Determine the (X, Y) coordinate at the center of the cell enclosing the given text.  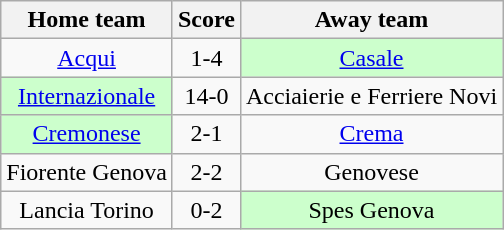
Casale (371, 58)
Acciaierie e Ferriere Novi (371, 96)
Home team (87, 20)
Crema (371, 134)
Lancia Torino (87, 210)
Cremonese (87, 134)
Fiorente Genova (87, 172)
0-2 (206, 210)
Internazionale (87, 96)
2-1 (206, 134)
Score (206, 20)
1-4 (206, 58)
Genovese (371, 172)
2-2 (206, 172)
Acqui (87, 58)
Away team (371, 20)
14-0 (206, 96)
Spes Genova (371, 210)
